For the text-containing cell, return its midpoint in [X, Y] coordinate format. 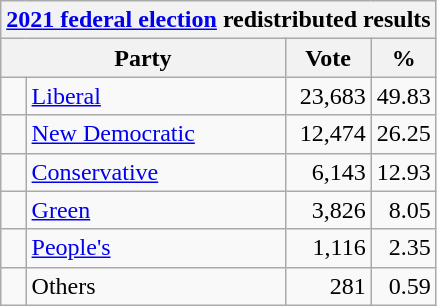
6,143 [328, 172]
281 [328, 286]
0.59 [404, 286]
23,683 [328, 96]
8.05 [404, 210]
Vote [328, 58]
12,474 [328, 134]
26.25 [404, 134]
New Democratic [156, 134]
2.35 [404, 248]
Conservative [156, 172]
1,116 [328, 248]
Others [156, 286]
% [404, 58]
Party [143, 58]
12.93 [404, 172]
2021 federal election redistributed results [218, 20]
49.83 [404, 96]
3,826 [328, 210]
Green [156, 210]
Liberal [156, 96]
People's [156, 248]
